Detect which cell encompasses the target text, then output its (x, y) center coordinate. 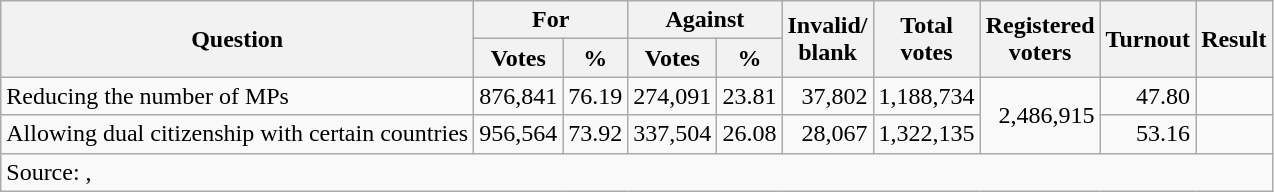
274,091 (672, 96)
53.16 (1148, 134)
Reducing the number of MPs (238, 96)
Invalid/blank (828, 39)
37,802 (828, 96)
Source: , (636, 172)
1,188,734 (926, 96)
For (551, 20)
2,486,915 (1040, 115)
956,564 (518, 134)
Allowing dual citizenship with certain countries (238, 134)
26.08 (750, 134)
47.80 (1148, 96)
Totalvotes (926, 39)
28,067 (828, 134)
23.81 (750, 96)
76.19 (596, 96)
Against (705, 20)
Turnout (1148, 39)
1,322,135 (926, 134)
Registeredvoters (1040, 39)
73.92 (596, 134)
Question (238, 39)
876,841 (518, 96)
Result (1234, 39)
337,504 (672, 134)
